Output the [x, y] coordinate of the center of the cell containing the given text.  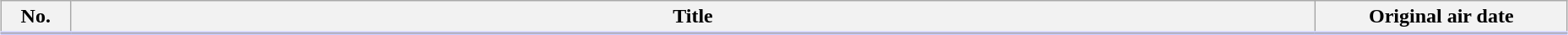
Title [693, 17]
Original air date [1441, 17]
No. [35, 17]
